Determine the (X, Y) coordinate at the center of the cell enclosing the given text.  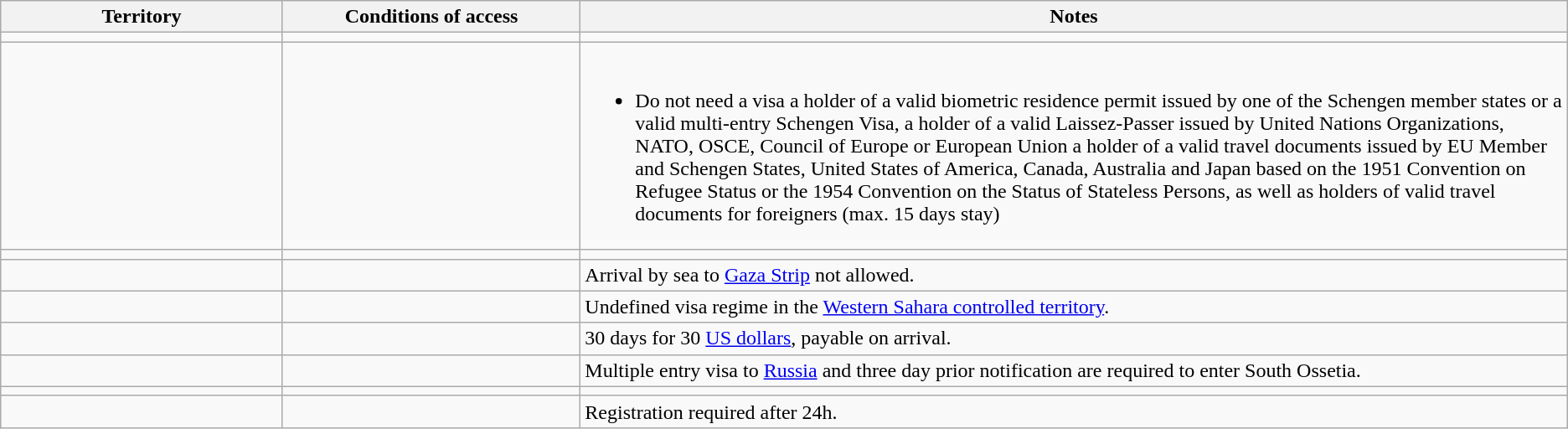
30 days for 30 US dollars, payable on arrival. (1074, 339)
Undefined visa regime in the Western Sahara controlled territory. (1074, 307)
Arrival by sea to Gaza Strip not allowed. (1074, 275)
Registration required after 24h. (1074, 411)
Multiple entry visa to Russia and three day prior notification are required to enter South Ossetia. (1074, 370)
Notes (1074, 17)
Conditions of access (431, 17)
Territory (142, 17)
